Provide the (x, y) coordinate of the cell's center where the given text is located.  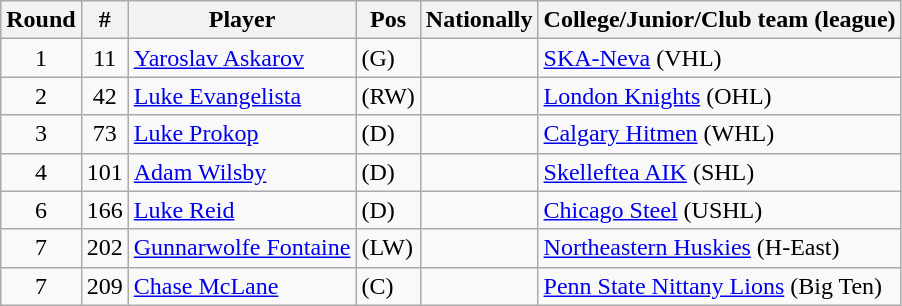
11 (104, 58)
Luke Evangelista (242, 96)
London Knights (OHL) (720, 96)
Gunnarwolfe Fontaine (242, 248)
Round (41, 20)
Luke Reid (242, 210)
Pos (388, 20)
Yaroslav Askarov (242, 58)
# (104, 20)
Adam Wilsby (242, 172)
6 (41, 210)
Skelleftea AIK (SHL) (720, 172)
Penn State Nittany Lions (Big Ten) (720, 286)
73 (104, 134)
(RW) (388, 96)
Chicago Steel (USHL) (720, 210)
(G) (388, 58)
3 (41, 134)
209 (104, 286)
2 (41, 96)
(C) (388, 286)
College/Junior/Club team (league) (720, 20)
42 (104, 96)
101 (104, 172)
(LW) (388, 248)
Luke Prokop (242, 134)
Northeastern Huskies (H-East) (720, 248)
166 (104, 210)
Nationally (479, 20)
Chase McLane (242, 286)
1 (41, 58)
202 (104, 248)
4 (41, 172)
SKA-Neva (VHL) (720, 58)
Player (242, 20)
Calgary Hitmen (WHL) (720, 134)
